Determine the [X, Y] coordinate at the center of the cell enclosing the given text.  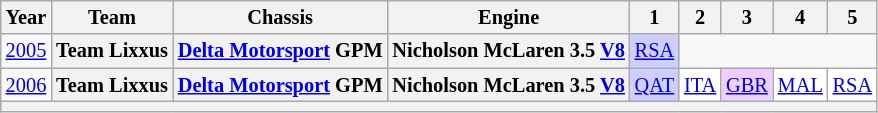
1 [654, 17]
QAT [654, 85]
2005 [26, 51]
Engine [508, 17]
Year [26, 17]
Team [112, 17]
5 [852, 17]
MAL [800, 85]
3 [747, 17]
ITA [700, 85]
4 [800, 17]
2 [700, 17]
Chassis [280, 17]
GBR [747, 85]
2006 [26, 85]
